Detect which cell encompasses the target text, then output its [X, Y] center coordinate. 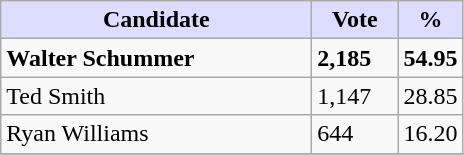
16.20 [430, 134]
28.85 [430, 96]
1,147 [355, 96]
Vote [355, 20]
54.95 [430, 58]
644 [355, 134]
Candidate [156, 20]
Walter Schummer [156, 58]
% [430, 20]
Ted Smith [156, 96]
Ryan Williams [156, 134]
2,185 [355, 58]
